Locate the cell with the specified text and output its [X, Y] center coordinate. 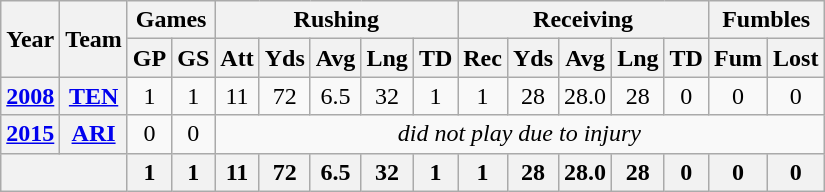
TEN [94, 96]
2008 [30, 96]
Games [170, 20]
Rec [483, 58]
GS [194, 58]
Team [94, 39]
did not play due to injury [520, 134]
2015 [30, 134]
Receiving [584, 20]
Att [237, 58]
Year [30, 39]
GP [149, 58]
Fum [738, 58]
Lost [796, 58]
Rushing [336, 20]
Fumbles [766, 20]
ARI [94, 134]
